Locate the cell with the specified text and output its [x, y] center coordinate. 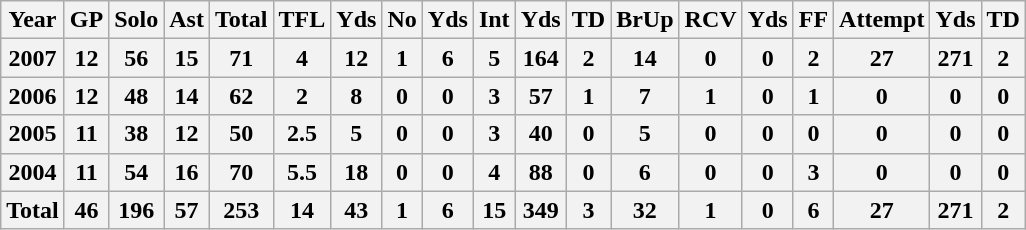
54 [136, 172]
5.5 [302, 172]
Solo [136, 20]
TFL [302, 20]
2006 [33, 96]
70 [241, 172]
56 [136, 58]
16 [187, 172]
7 [645, 96]
50 [241, 134]
2007 [33, 58]
48 [136, 96]
38 [136, 134]
71 [241, 58]
88 [540, 172]
349 [540, 210]
RCV [710, 20]
Year [33, 20]
164 [540, 58]
62 [241, 96]
Attempt [882, 20]
No [402, 20]
2004 [33, 172]
43 [356, 210]
2005 [33, 134]
8 [356, 96]
18 [356, 172]
Int [494, 20]
32 [645, 210]
2.5 [302, 134]
Ast [187, 20]
BrUp [645, 20]
FF [813, 20]
46 [86, 210]
GP [86, 20]
196 [136, 210]
40 [540, 134]
253 [241, 210]
